Extract the [x, y] coordinate from the center of the cell holding the provided text.  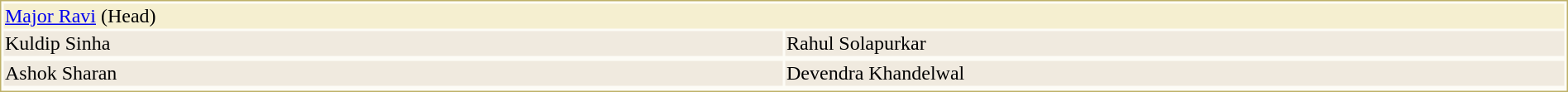
Ashok Sharan [393, 74]
Devendra Khandelwal [1175, 74]
Kuldip Sinha [393, 44]
Major Ravi (Head) [784, 16]
Rahul Solapurkar [1175, 44]
